Find where the given text appears and provide that cell's center as (X, Y) coordinate. 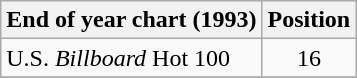
U.S. Billboard Hot 100 (132, 58)
Position (309, 20)
16 (309, 58)
End of year chart (1993) (132, 20)
